Search for the cell housing the specified text and yield its (x, y) center coordinate. 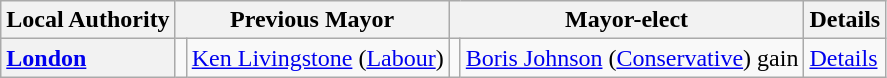
Previous Mayor (312, 20)
Ken Livingstone (Labour) (318, 58)
Local Authority (88, 20)
Mayor-elect (626, 20)
Boris Johnson (Conservative) gain (632, 58)
London (88, 58)
